Search for the cell housing the specified text and yield its (X, Y) center coordinate. 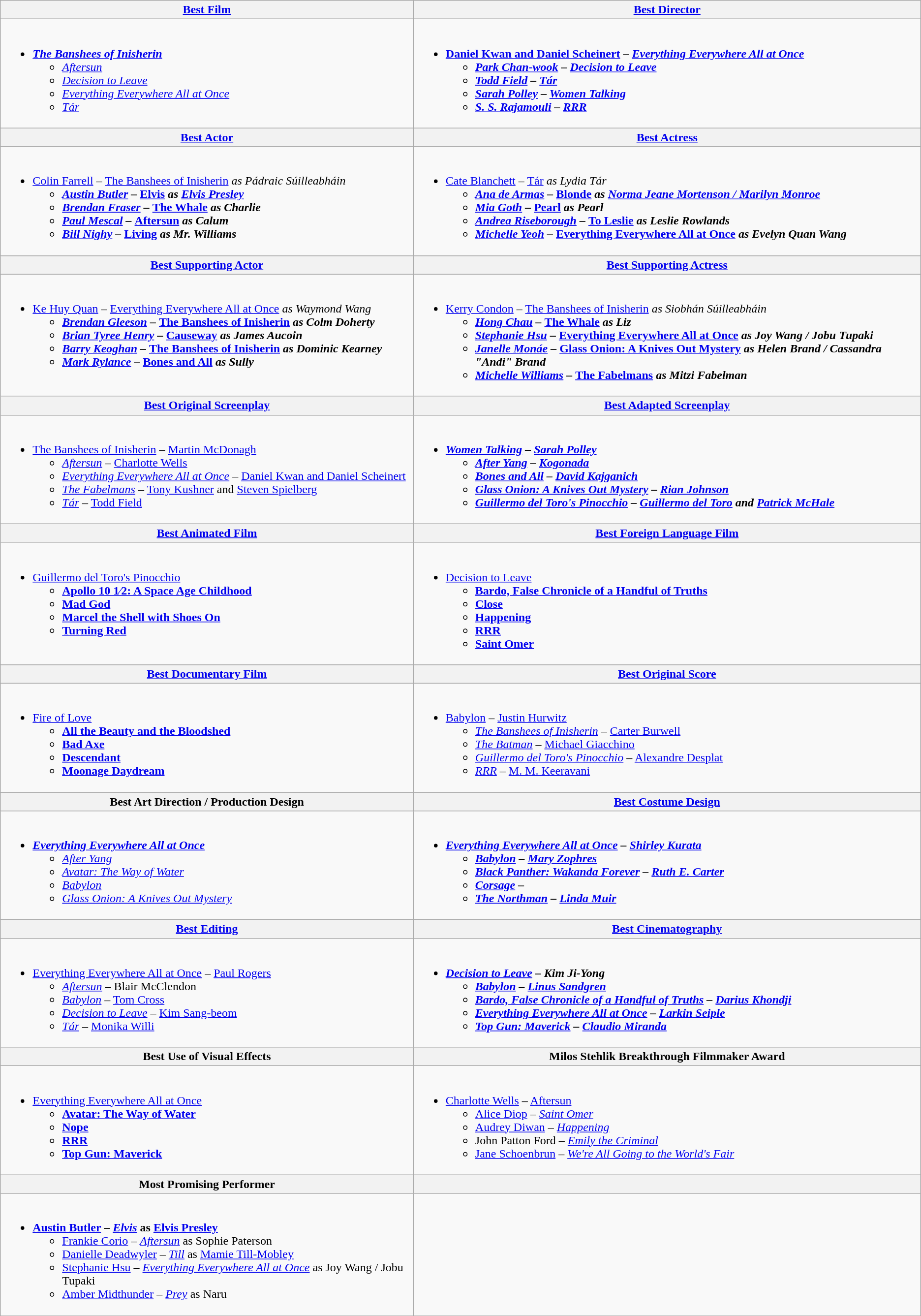
Best Supporting Actor (207, 265)
Most Promising Performer (207, 1184)
Best Animated Film (207, 533)
Best Film (207, 10)
Best Original Score (667, 674)
Best Documentary Film (207, 674)
Best Costume Design (667, 802)
Best Use of Visual Effects (207, 1057)
Best Actor (207, 137)
Milos Stehlik Breakthrough Filmmaker Award (667, 1057)
Fire of LoveAll the Beauty and the BloodshedBad AxeDescendantMoonage Daydream (207, 737)
Everything Everywhere All at OnceAfter YangAvatar: The Way of WaterBabylonGlass Onion: A Knives Out Mystery (207, 865)
Decision to LeaveBardo, False Chronicle of a Handful of TruthsCloseHappeningRRRSaint Omer (667, 603)
Best Supporting Actress (667, 265)
Best Editing (207, 929)
Best Adapted Screenplay (667, 406)
Best Original Screenplay (207, 406)
Best Art Direction / Production Design (207, 802)
The Banshees of InisherinAftersunDecision to LeaveEverything Everywhere All at OnceTár (207, 74)
Everything Everywhere All at OnceAvatar: The Way of WaterNopeRRRTop Gun: Maverick (207, 1120)
Best Actress (667, 137)
Best Cinematography (667, 929)
Guillermo del Toro's PinocchioApollo 10 1⁄2: A Space Age ChildhoodMad GodMarcel the Shell with Shoes OnTurning Red (207, 603)
Everything Everywhere All at Once – Paul RogersAftersun – Blair McClendonBabylon – Tom CrossDecision to Leave – Kim Sang-beomTár – Monika Willi (207, 993)
Best Director (667, 10)
Best Foreign Language Film (667, 533)
